Return (x, y) of the center of cell containing provided text 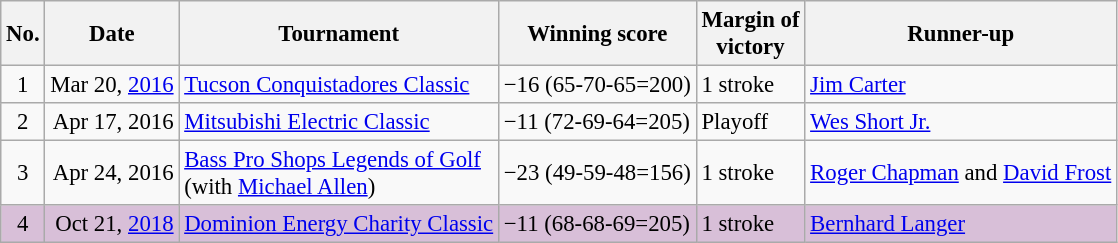
Winning score (597, 34)
−11 (72-69-64=205) (597, 122)
Margin ofvictory (750, 34)
Tournament (339, 34)
−16 (65-70-65=200) (597, 85)
Roger Chapman and David Frost (961, 174)
Mitsubishi Electric Classic (339, 122)
Bernhard Langer (961, 224)
Jim Carter (961, 85)
No. (23, 34)
4 (23, 224)
Dominion Energy Charity Classic (339, 224)
Bass Pro Shops Legends of Golf(with Michael Allen) (339, 174)
−23 (49-59-48=156) (597, 174)
Apr 17, 2016 (112, 122)
Oct 21, 2018 (112, 224)
Date (112, 34)
Playoff (750, 122)
Tucson Conquistadores Classic (339, 85)
Wes Short Jr. (961, 122)
Apr 24, 2016 (112, 174)
Runner-up (961, 34)
Mar 20, 2016 (112, 85)
−11 (68-68-69=205) (597, 224)
1 (23, 85)
2 (23, 122)
3 (23, 174)
